Provide the (x, y) coordinate of the cell's center where the given text is located.  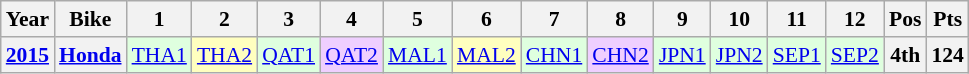
10 (740, 19)
2015 (28, 55)
SEP1 (797, 55)
2 (224, 19)
SEP2 (855, 55)
4th (906, 55)
CHN1 (554, 55)
9 (682, 19)
Honda (90, 55)
Pts (948, 19)
THA2 (224, 55)
8 (620, 19)
4 (352, 19)
QAT2 (352, 55)
Bike (90, 19)
1 (160, 19)
QAT1 (288, 55)
5 (418, 19)
124 (948, 55)
JPN2 (740, 55)
12 (855, 19)
Year (28, 19)
JPN1 (682, 55)
6 (486, 19)
MAL2 (486, 55)
CHN2 (620, 55)
3 (288, 19)
MAL1 (418, 55)
11 (797, 19)
7 (554, 19)
Pos (906, 19)
THA1 (160, 55)
